Pinpoint the cell where the given text exists, returning its [X, Y] midpoint coordinate. 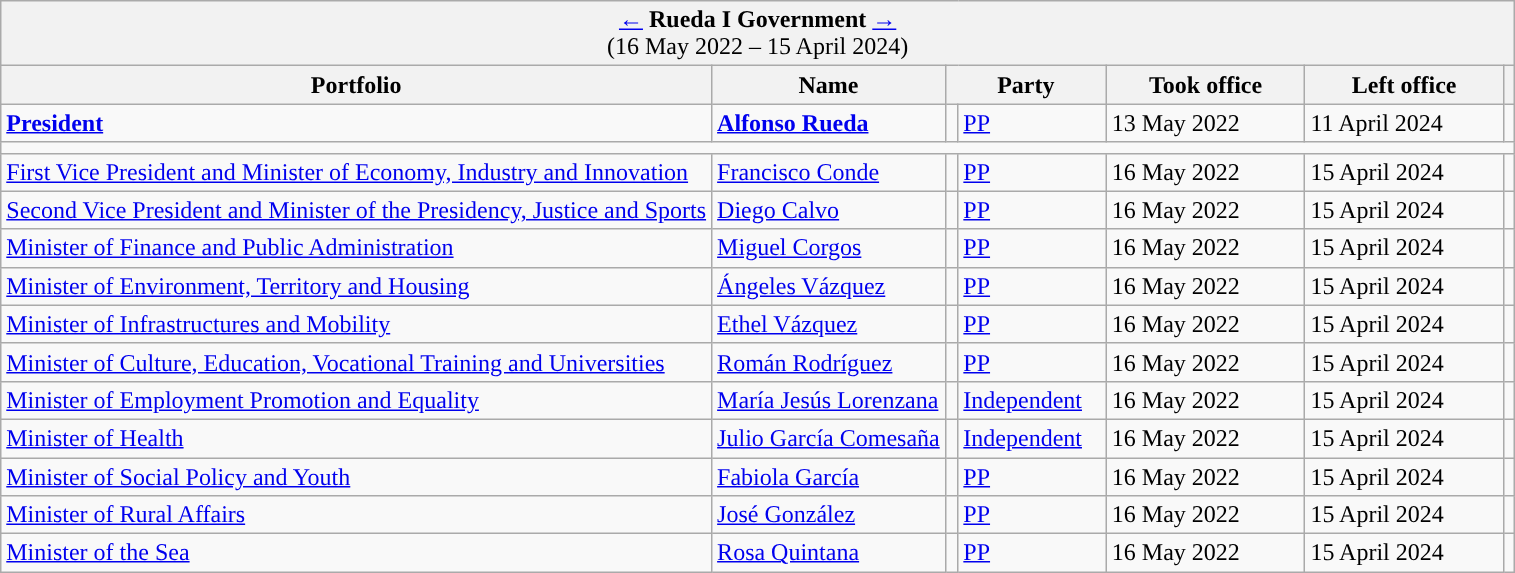
José González [829, 515]
Diego Calvo [829, 210]
Minister of Health [356, 438]
Alfonso Rueda [829, 123]
Minister of Finance and Public Administration [356, 248]
Julio García Comesaña [829, 438]
President [356, 123]
Second Vice President and Minister of the Presidency, Justice and Sports [356, 210]
Minister of Culture, Education, Vocational Training and Universities [356, 362]
Minister of Employment Promotion and Equality [356, 400]
Left office [1404, 85]
Fabiola García [829, 477]
Party [1026, 85]
13 May 2022 [1206, 123]
Minister of Rural Affairs [356, 515]
Miguel Corgos [829, 248]
Took office [1206, 85]
Román Rodríguez [829, 362]
Minister of Social Policy and Youth [356, 477]
Rosa Quintana [829, 553]
María Jesús Lorenzana [829, 400]
11 April 2024 [1404, 123]
Minister of Environment, Territory and Housing [356, 286]
Minister of the Sea [356, 553]
Name [829, 85]
Minister of Infrastructures and Mobility [356, 324]
Portfolio [356, 85]
Ángeles Vázquez [829, 286]
Francisco Conde [829, 172]
← Rueda I Government →(16 May 2022 – 15 April 2024) [758, 34]
Ethel Vázquez [829, 324]
First Vice President and Minister of Economy, Industry and Innovation [356, 172]
